Capture the cell that displays the provided text and extract its [x, y] central coordinate. 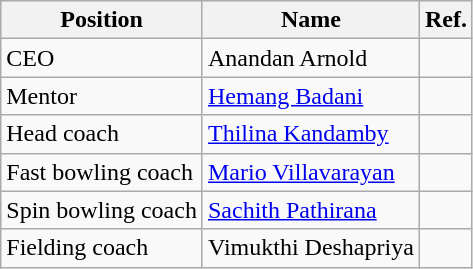
Spin bowling coach [102, 210]
Fielding coach [102, 248]
CEO [102, 58]
Hemang Badani [310, 96]
Ref. [446, 20]
Anandan Arnold [310, 58]
Vimukthi Deshapriya [310, 248]
Mario Villavarayan [310, 172]
Position [102, 20]
Sachith Pathirana [310, 210]
Mentor [102, 96]
Thilina Kandamby [310, 134]
Head coach [102, 134]
Name [310, 20]
Fast bowling coach [102, 172]
